Identify which cell holds the provided text, then report its (X, Y) central coordinate. 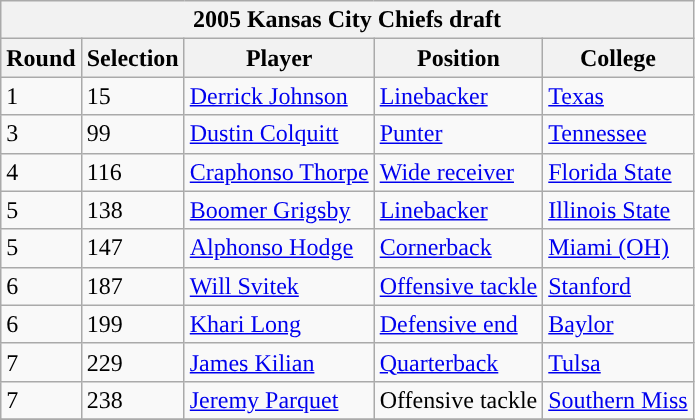
4 (41, 172)
229 (132, 362)
Defensive end (458, 324)
147 (132, 248)
Stanford (618, 286)
Florida State (618, 172)
116 (132, 172)
Wide receiver (458, 172)
187 (132, 286)
Selection (132, 58)
199 (132, 324)
Boomer Grigsby (279, 210)
Baylor (618, 324)
Quarterback (458, 362)
Punter (458, 134)
Texas (618, 96)
Will Svitek (279, 286)
2005 Kansas City Chiefs draft (347, 20)
Dustin Colquitt (279, 134)
Round (41, 58)
238 (132, 400)
Tulsa (618, 362)
99 (132, 134)
3 (41, 134)
15 (132, 96)
Tennessee (618, 134)
Jeremy Parquet (279, 400)
College (618, 58)
Player (279, 58)
Position (458, 58)
Miami (OH) (618, 248)
Illinois State (618, 210)
Craphonso Thorpe (279, 172)
Southern Miss (618, 400)
1 (41, 96)
Cornerback (458, 248)
Alphonso Hodge (279, 248)
Khari Long (279, 324)
Derrick Johnson (279, 96)
James Kilian (279, 362)
138 (132, 210)
